Extract the (X, Y) coordinate from the center of the cell holding the provided text.  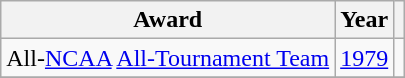
Award (168, 20)
All-NCAA All-Tournament Team (168, 58)
Year (364, 20)
1979 (364, 58)
